Extract the [x, y] coordinate from the center of the cell holding the provided text.  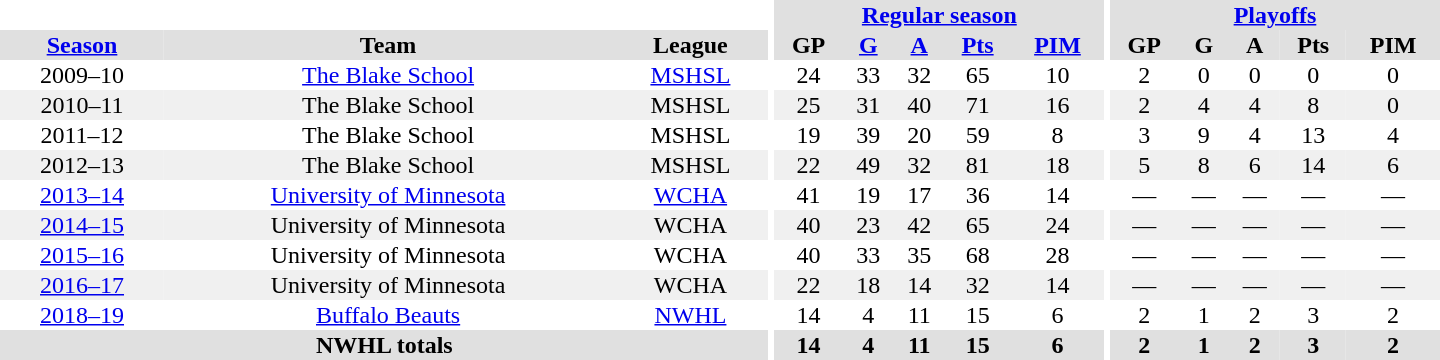
68 [978, 255]
13 [1313, 135]
71 [978, 105]
League [690, 45]
9 [1204, 135]
Playoffs [1275, 15]
2015–16 [82, 255]
5 [1144, 165]
Team [388, 45]
2009–10 [82, 75]
2010–11 [82, 105]
NWHL [690, 315]
Buffalo Beauts [388, 315]
2014–15 [82, 225]
81 [978, 165]
10 [1058, 75]
2018–19 [82, 315]
35 [920, 255]
17 [920, 195]
2011–12 [82, 135]
36 [978, 195]
20 [920, 135]
NWHL totals [384, 345]
28 [1058, 255]
42 [920, 225]
59 [978, 135]
39 [868, 135]
16 [1058, 105]
2013–14 [82, 195]
2012–13 [82, 165]
25 [808, 105]
23 [868, 225]
41 [808, 195]
Regular season [939, 15]
49 [868, 165]
2016–17 [82, 285]
Season [82, 45]
31 [868, 105]
